For the text-containing cell, return its midpoint in [x, y] coordinate format. 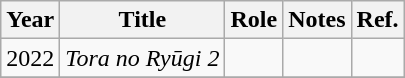
Year [30, 20]
Role [254, 20]
Tora no Ryūgi 2 [142, 58]
Ref. [378, 20]
Title [142, 20]
2022 [30, 58]
Notes [317, 20]
